For the text-containing cell, return its midpoint in [X, Y] coordinate format. 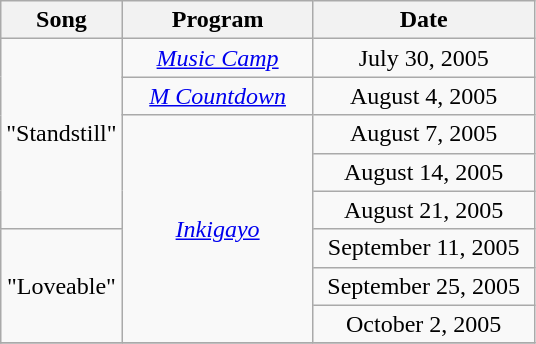
Inkigayo [218, 229]
August 21, 2005 [424, 210]
August 14, 2005 [424, 172]
Song [62, 20]
Program [218, 20]
September 25, 2005 [424, 286]
September 11, 2005 [424, 248]
"Loveable" [62, 286]
M Countdown [218, 96]
"Standstill" [62, 134]
August 4, 2005 [424, 96]
Date [424, 20]
October 2, 2005 [424, 324]
Music Camp [218, 58]
August 7, 2005 [424, 134]
July 30, 2005 [424, 58]
